Extract the [X, Y] coordinate from the center of the cell holding the provided text.  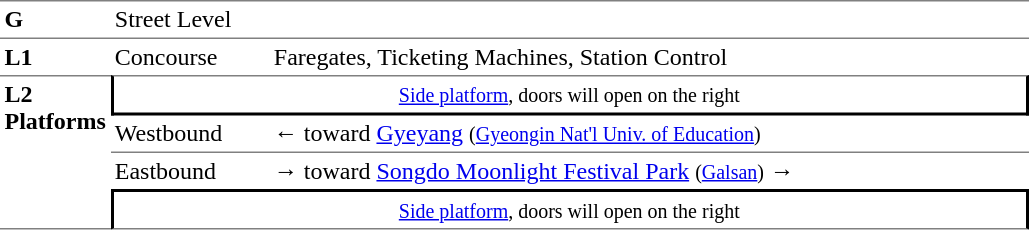
← toward Gyeyang (Gyeongin Nat'l Univ. of Education) [648, 135]
L1 [55, 57]
Eastbound [190, 171]
Faregates, Ticketing Machines, Station Control [648, 57]
→ toward Songdo Moonlight Festival Park (Galsan) → [648, 171]
Concourse [190, 57]
L2Platforms [55, 152]
Street Level [190, 20]
G [55, 20]
Westbound [190, 135]
